Identify which cell holds the provided text, then report its (x, y) central coordinate. 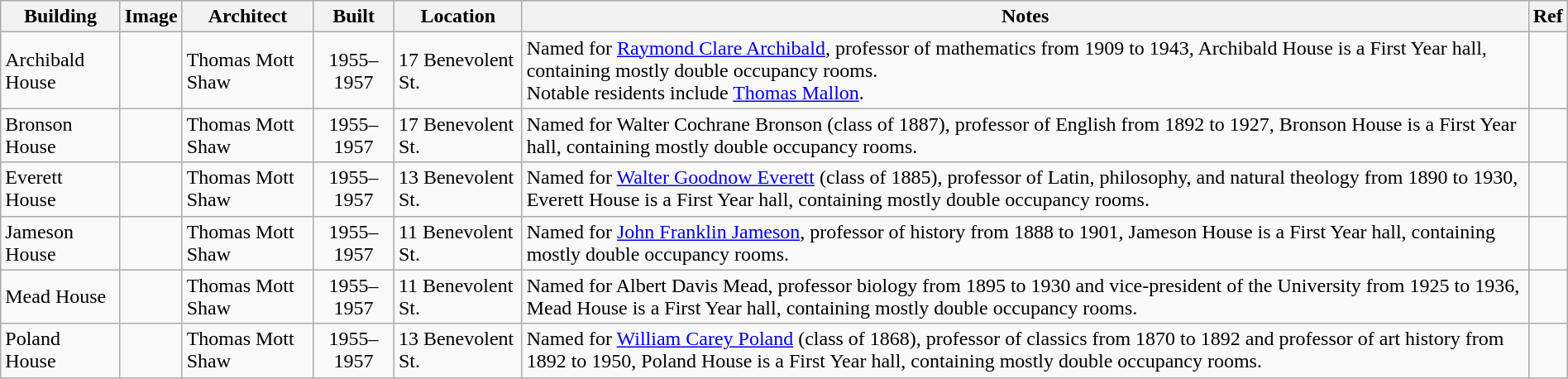
Image (151, 17)
Built (354, 17)
Location (458, 17)
Archibald House (60, 70)
Everett House (60, 189)
Ref (1548, 17)
Building (60, 17)
Architect (248, 17)
Mead House (60, 296)
Bronson House (60, 136)
Notes (1025, 17)
Poland House (60, 351)
Jameson House (60, 243)
